Output the [x, y] coordinate of the center of the cell containing the given text.  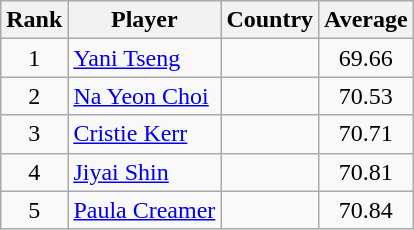
Country [270, 20]
Player [144, 20]
Jiyai Shin [144, 172]
70.81 [366, 172]
Cristie Kerr [144, 134]
5 [34, 210]
70.84 [366, 210]
Rank [34, 20]
Na Yeon Choi [144, 96]
Average [366, 20]
3 [34, 134]
70.53 [366, 96]
4 [34, 172]
69.66 [366, 58]
70.71 [366, 134]
Yani Tseng [144, 58]
1 [34, 58]
2 [34, 96]
Paula Creamer [144, 210]
